Return [x, y] of the center of cell containing provided text 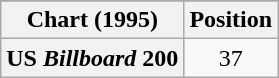
US Billboard 200 [92, 58]
37 [231, 58]
Position [231, 20]
Chart (1995) [92, 20]
